Scan for the cell matching the given text and deliver its (X, Y) coordinate at center. 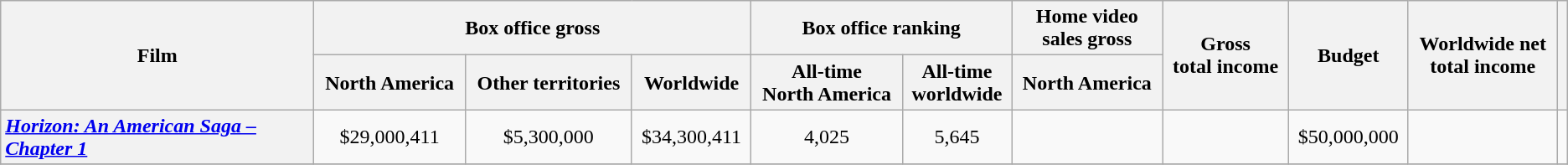
Worldwide nettotal income (1483, 55)
5,645 (957, 137)
Horizon: An American Saga – Chapter 1 (157, 137)
Box office ranking (881, 28)
Home videosales gross (1087, 28)
$34,300,411 (691, 137)
Grosstotal income (1225, 55)
All-timeworldwide (957, 82)
Box office gross (533, 28)
Other territories (548, 82)
Budget (1349, 55)
4,025 (828, 137)
$29,000,411 (390, 137)
All-timeNorth America (828, 82)
Film (157, 55)
$50,000,000 (1349, 137)
$5,300,000 (548, 137)
Worldwide (691, 82)
